Identify which cell holds the provided text, then report its (X, Y) central coordinate. 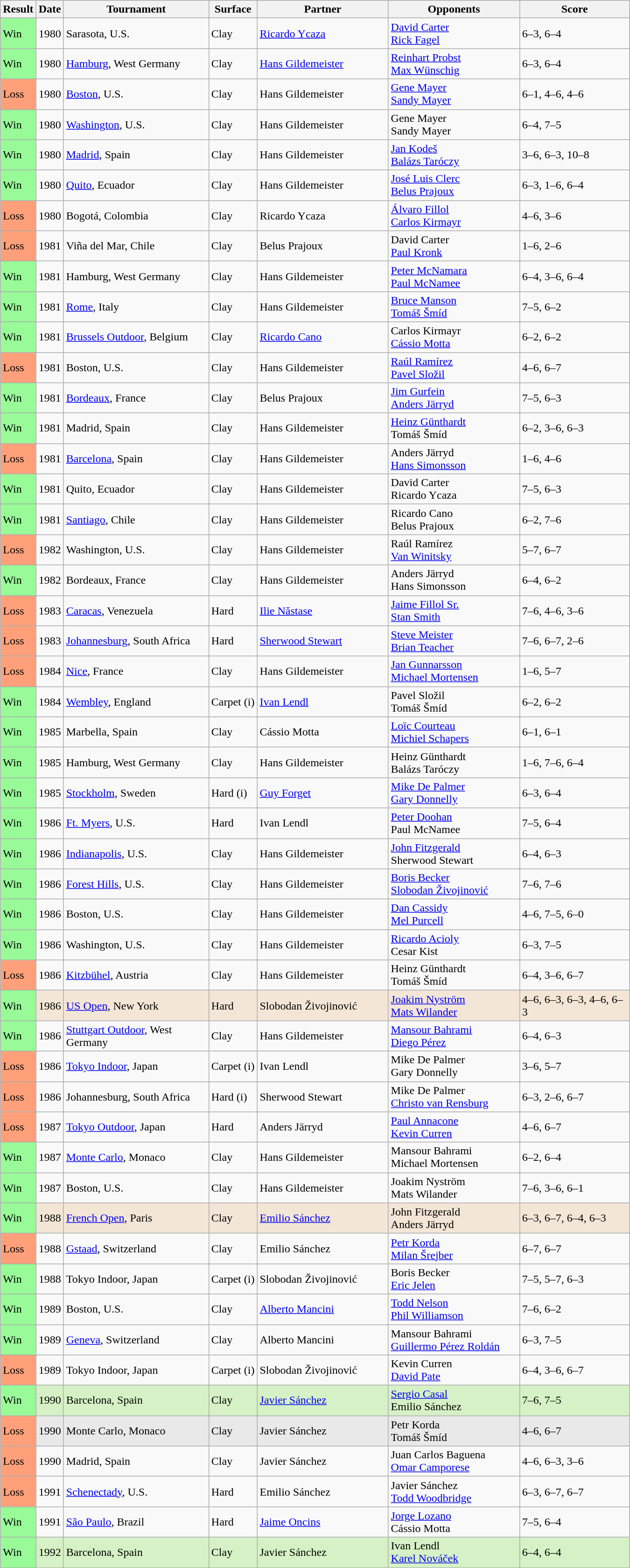
Jan Gunnarsson Michael Mortensen (454, 671)
6–3, 6–7, 6–4, 6–3 (574, 1218)
6–2, 3–6, 6–3 (574, 429)
Petr Korda Milan Šrejber (454, 1249)
Raúl Ramírez Pavel Složil (454, 367)
Boris Becker Slobodan Živojinović (454, 884)
6–3, 6–7, 6–7 (574, 1491)
David Carter Ricardo Ycaza (454, 489)
6–1, 4–6, 4–6 (574, 94)
French Open, Paris (136, 1218)
7–6, 3–6, 6–1 (574, 1188)
Jaime Oncins (323, 1522)
1–6, 7–6, 6–4 (574, 762)
Bogotá, Colombia (136, 216)
1–6, 5–7 (574, 671)
Opponents (454, 9)
Mansour Bahrami Diego Pérez (454, 1036)
Bruce Manson Tomáš Šmíd (454, 306)
Kitzbühel, Austria (136, 975)
6–4, 3–6, 6–4 (574, 276)
Ft. Myers, U.S. (136, 823)
3–6, 6–3, 10–8 (574, 155)
Tournament (136, 9)
Anders Järryd (323, 1127)
1–6, 4–6 (574, 459)
3–6, 5–7 (574, 1067)
Jim Gurfein Anders Järryd (454, 398)
Jan Kodeš Balázs Taróczy (454, 155)
Todd Nelson Phil Williamson (454, 1309)
4–6, 6–3, 3–6 (574, 1462)
Stockholm, Sweden (136, 793)
6–2, 7–6 (574, 519)
6–1, 6–1 (574, 732)
Mansour Bahrami Michael Mortensen (454, 1157)
Ricardo Cano Belus Prajoux (454, 519)
Boris Becker Eric Jelen (454, 1278)
Heinz Günthardt Balázs Taróczy (454, 762)
Álvaro Fillol Carlos Kirmayr (454, 216)
Nice, France (136, 671)
Sarasota, U.S. (136, 34)
Kevin Curren David Pate (454, 1370)
Loïc Courteau Michiel Schapers (454, 732)
Result (18, 9)
6–7, 6–7 (574, 1249)
Steve Meister Brian Teacher (454, 641)
US Open, New York (136, 1006)
Schenectady, U.S. (136, 1491)
David Carter Paul Kronk (454, 246)
Petr Korda Tomáš Šmíd (454, 1431)
7–5, 6–2 (574, 306)
Caracas, Venezuela (136, 611)
5–7, 6–7 (574, 550)
Raúl Ramírez Van Winitsky (454, 550)
Geneva, Switzerland (136, 1339)
Partner (323, 9)
Ivan Lendl Karel Nováček (454, 1552)
6–4, 6–4 (574, 1552)
Juan Carlos Baguena Omar Camporese (454, 1462)
Marbella, Spain (136, 732)
7–5, 5–7, 6–3 (574, 1278)
Wembley, England (136, 701)
David Carter Rick Fagel (454, 34)
Ricardo Cano (323, 337)
4–6, 3–6 (574, 216)
7–6, 7–6 (574, 884)
6–3, 1–6, 6–4 (574, 185)
Santiago, Chile (136, 519)
1992 (49, 1552)
Reinhart Probst Max Wünschig (454, 64)
Surface (233, 9)
7–6, 4–6, 3–6 (574, 611)
Jorge Lozano Cássio Motta (454, 1522)
José Luis Clerc Belus Prajoux (454, 185)
7–6, 7–5 (574, 1401)
6–4, 6–2 (574, 580)
6–2, 6–4 (574, 1157)
Guy Forget (323, 793)
Forest Hills, U.S. (136, 884)
Peter McNamara Paul McNamee (454, 276)
Viña del Mar, Chile (136, 246)
Carlos Kirmayr Cássio Motta (454, 337)
Mike De Palmer Christo van Rensburg (454, 1096)
1–6, 2–6 (574, 246)
6–3, 2–6, 6–7 (574, 1096)
Indianapolis, U.S. (136, 854)
John Fitzgerald Sherwood Stewart (454, 854)
Rome, Italy (136, 306)
7–6, 6–7, 2–6 (574, 641)
4–6, 6–3, 6–3, 4–6, 6–3 (574, 1006)
Score (574, 9)
Sergio Casal Emilio Sánchez (454, 1401)
Dan Cassidy Mel Purcell (454, 914)
Stuttgart Outdoor, West Germany (136, 1036)
Javier Sánchez Todd Woodbridge (454, 1491)
Ilie Năstase (323, 611)
7–6, 6–2 (574, 1309)
Date (49, 9)
Brussels Outdoor, Belgium (136, 337)
6–4, 7–5 (574, 124)
Mansour Bahrami Guillermo Pérez Roldán (454, 1339)
Cássio Motta (323, 732)
4–6, 7–5, 6–0 (574, 914)
Peter Doohan Paul McNamee (454, 823)
São Paulo, Brazil (136, 1522)
Tokyo Outdoor, Japan (136, 1127)
Jaime Fillol Sr. Stan Smith (454, 611)
John Fitzgerald Anders Järryd (454, 1218)
Ricardo Acioly Cesar Kist (454, 945)
Gstaad, Switzerland (136, 1249)
Paul Annacone Kevin Curren (454, 1127)
Pavel Složil Tomáš Šmíd (454, 701)
